Output the [X, Y] coordinate of the center of the cell containing the given text.  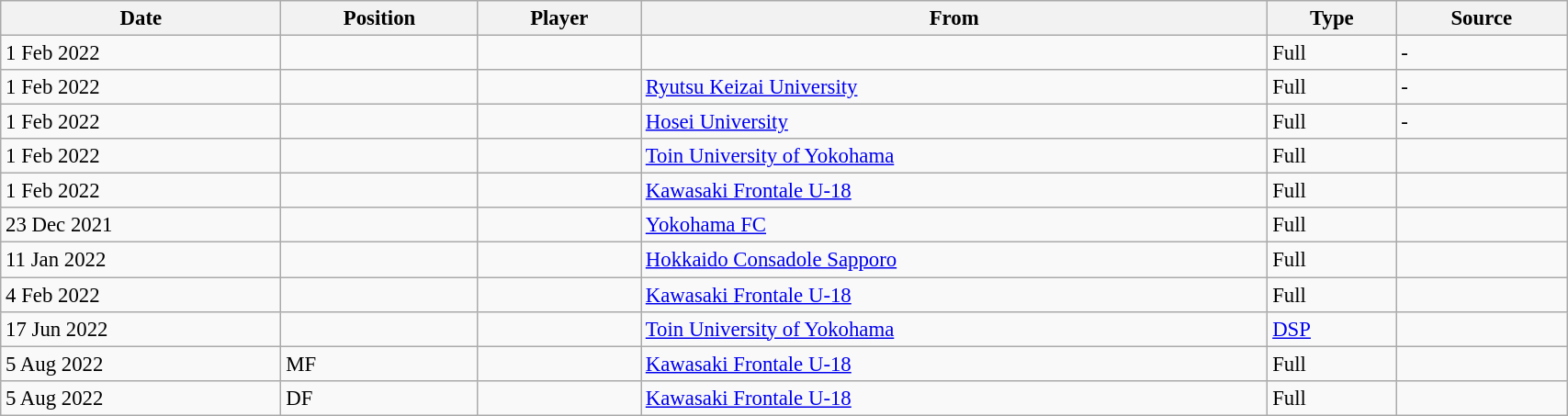
Hosei University [954, 122]
Date [141, 18]
4 Feb 2022 [141, 295]
Ryutsu Keizai University [954, 87]
DF [379, 398]
Player [558, 18]
23 Dec 2021 [141, 225]
MF [379, 364]
Hokkaido Consadole Sapporo [954, 260]
11 Jan 2022 [141, 260]
Position [379, 18]
Yokohama FC [954, 225]
Type [1332, 18]
From [954, 18]
17 Jun 2022 [141, 329]
Source [1482, 18]
DSP [1332, 329]
